Detect which cell encompasses the target text, then output its (x, y) center coordinate. 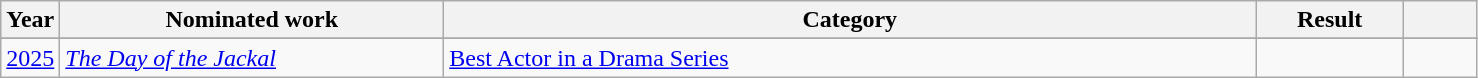
Year (30, 20)
Nominated work (252, 20)
Result (1330, 20)
2025 (30, 58)
Category (850, 20)
Best Actor in a Drama Series (850, 58)
The Day of the Jackal (252, 58)
